For the text-containing cell, return its midpoint in [X, Y] coordinate format. 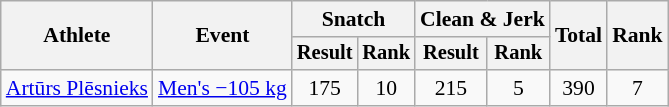
5 [518, 88]
Clean & Jerk [482, 19]
Total [578, 36]
Athlete [77, 36]
Artūrs Plēsnieks [77, 88]
Event [222, 36]
175 [325, 88]
7 [638, 88]
Men's −105 kg [222, 88]
390 [578, 88]
10 [386, 88]
Snatch [354, 19]
215 [451, 88]
